Capture the cell that displays the provided text and extract its (X, Y) central coordinate. 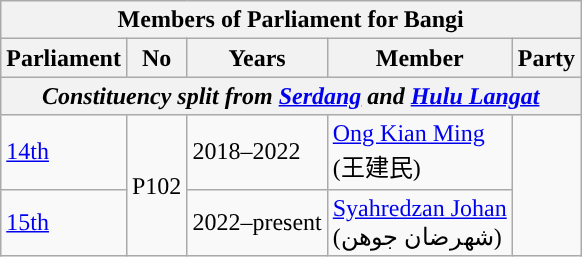
Syahredzan Johan (شهرضان جوهن) (420, 222)
Party (546, 58)
2018–2022 (257, 152)
15th (64, 222)
No (156, 58)
Constituency split from Serdang and Hulu Langat (291, 96)
Years (257, 58)
14th (64, 152)
2022–present (257, 222)
Ong Kian Ming (王建民) (420, 152)
P102 (156, 186)
Members of Parliament for Bangi (291, 20)
Parliament (64, 58)
Member (420, 58)
